Locate the cell with the specified text and output its [X, Y] center coordinate. 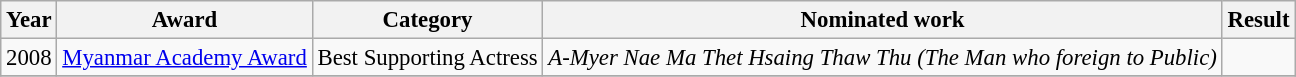
Nominated work [882, 20]
Result [1258, 20]
Best Supporting Actress [428, 58]
2008 [29, 58]
A-Myer Nae Ma Thet Hsaing Thaw Thu (The Man who foreign to Public) [882, 58]
Category [428, 20]
Year [29, 20]
Myanmar Academy Award [184, 58]
Award [184, 20]
